Locate the cell with the specified text and output its [x, y] center coordinate. 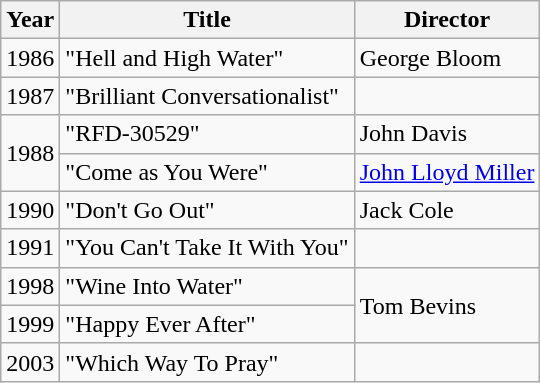
Year [30, 20]
John Lloyd Miller [447, 172]
1998 [30, 286]
1986 [30, 58]
1987 [30, 96]
Tom Bevins [447, 305]
"Happy Ever After" [207, 324]
1999 [30, 324]
John Davis [447, 134]
"Brilliant Conversationalist" [207, 96]
"Come as You Were" [207, 172]
Jack Cole [447, 210]
"You Can't Take It With You" [207, 248]
George Bloom [447, 58]
"Hell and High Water" [207, 58]
1988 [30, 153]
1991 [30, 248]
"RFD-30529" [207, 134]
2003 [30, 362]
Director [447, 20]
"Wine Into Water" [207, 286]
"Don't Go Out" [207, 210]
"Which Way To Pray" [207, 362]
Title [207, 20]
1990 [30, 210]
